Identify which cell holds the provided text, then report its (X, Y) central coordinate. 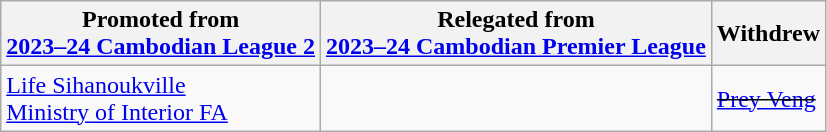
Prey Veng (768, 98)
Withdrew (768, 34)
Relegated from2023–24 Cambodian Premier League (516, 34)
Promoted from2023–24 Cambodian League 2 (161, 34)
Life Sihanoukville Ministry of Interior FA (161, 98)
